Scan for the cell matching the given text and deliver its [x, y] coordinate at center. 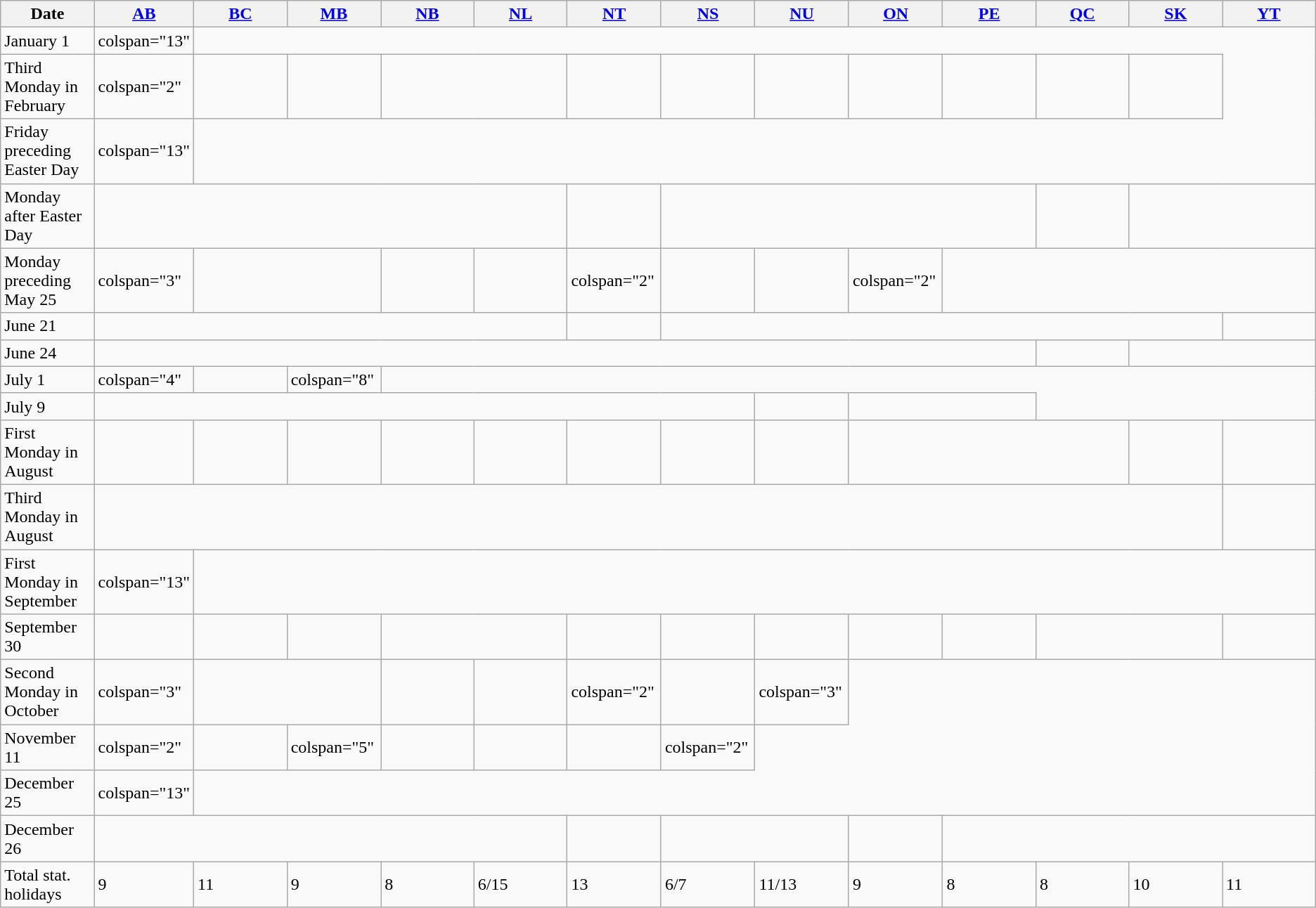
NL [520, 14]
QC [1083, 14]
Monday preceding May 25 [48, 280]
Friday preceding Easter Day [48, 151]
colspan="5" [334, 748]
PE [990, 14]
Total stat. holidays [48, 884]
December 26 [48, 839]
June 21 [48, 326]
Third Monday in February [48, 86]
December 25 [48, 793]
July 1 [48, 380]
September 30 [48, 637]
colspan="4" [144, 380]
13 [614, 884]
6/7 [708, 884]
July 9 [48, 406]
Monday after Easter Day [48, 216]
ON [896, 14]
Third Monday in August [48, 517]
November 11 [48, 748]
Second Monday in October [48, 692]
AB [144, 14]
NU [802, 14]
Date [48, 14]
First Monday in September [48, 582]
6/15 [520, 884]
11/13 [802, 884]
NS [708, 14]
June 24 [48, 353]
January 1 [48, 41]
BC [240, 14]
NT [614, 14]
SK [1175, 14]
colspan="8" [334, 380]
10 [1175, 884]
NB [427, 14]
MB [334, 14]
YT [1270, 14]
First Monday in August [48, 452]
